Scan for the cell matching the given text and deliver its [x, y] coordinate at center. 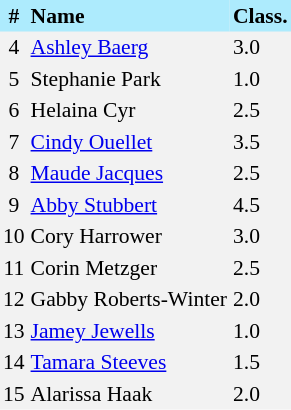
Stephanie Park [129, 79]
Alarissa Haak [129, 394]
11 [14, 268]
Cory Harrower [129, 236]
4 [14, 48]
3.5 [260, 142]
Cindy Ouellet [129, 142]
Class. [260, 16]
7 [14, 142]
Helaina Cyr [129, 110]
4.5 [260, 205]
5 [14, 79]
8 [14, 174]
Jamey Jewells [129, 331]
10 [14, 236]
# [14, 16]
Corin Metzger [129, 268]
9 [14, 205]
Maude Jacques [129, 174]
Name [129, 16]
Tamara Steeves [129, 362]
Ashley Baerg [129, 48]
12 [14, 300]
13 [14, 331]
14 [14, 362]
6 [14, 110]
1.5 [260, 362]
15 [14, 394]
Gabby Roberts-Winter [129, 300]
Abby Stubbert [129, 205]
